From the cell containing the given text, extract its center point as [x, y] coordinate. 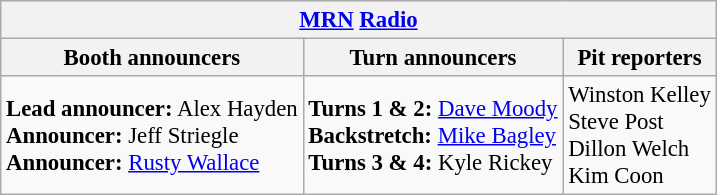
Winston KelleySteve PostDillon WelchKim Coon [640, 136]
Pit reporters [640, 58]
MRN Radio [358, 20]
Booth announcers [152, 58]
Lead announcer: Alex HaydenAnnouncer: Jeff StriegleAnnouncer: Rusty Wallace [152, 136]
Turns 1 & 2: Dave MoodyBackstretch: Mike BagleyTurns 3 & 4: Kyle Rickey [433, 136]
Turn announcers [433, 58]
